Determine the (X, Y) coordinate at the center of the cell enclosing the given text.  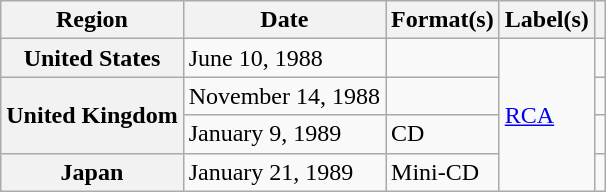
January 21, 1989 (284, 172)
November 14, 1988 (284, 96)
June 10, 1988 (284, 58)
Region (92, 20)
Mini-CD (443, 172)
CD (443, 134)
Date (284, 20)
RCA (546, 115)
January 9, 1989 (284, 134)
Label(s) (546, 20)
Format(s) (443, 20)
United States (92, 58)
United Kingdom (92, 115)
Japan (92, 172)
